Find where the given text appears and provide that cell's center as [x, y] coordinate. 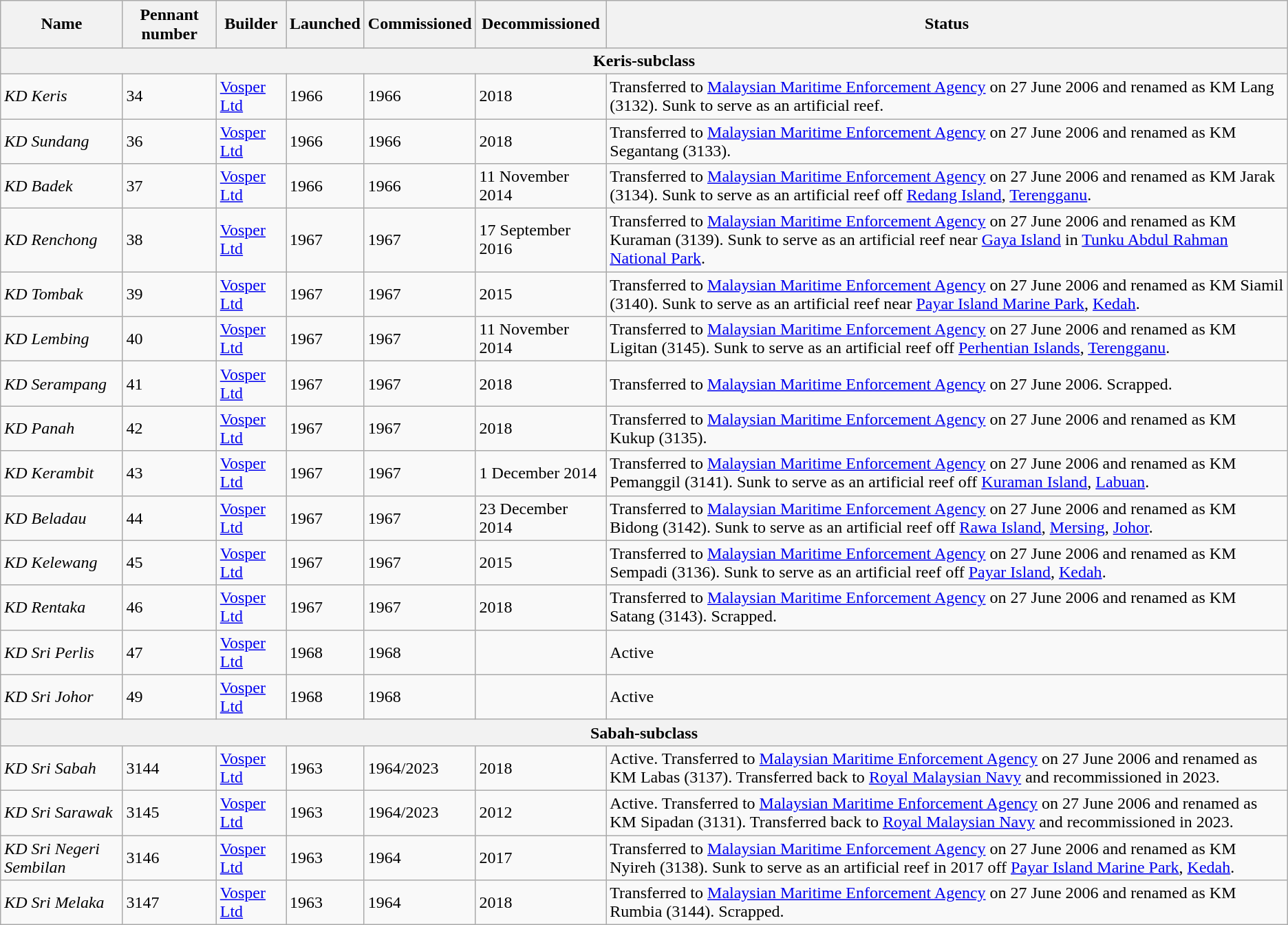
45 [169, 563]
34 [169, 96]
43 [169, 474]
KD Beladau [62, 518]
38 [169, 240]
KD Keris [62, 96]
KD Rentaka [62, 607]
2012 [541, 812]
KD Sundang [62, 140]
42 [169, 428]
Sabah-subclass [644, 732]
Transferred to Malaysian Maritime Enforcement Agency on 27 June 2006 and renamed as KM Kukup (3135). [947, 428]
Transferred to Malaysian Maritime Enforcement Agency on 27 June 2006 and renamed as KM Satang (3143). Scrapped. [947, 607]
46 [169, 607]
KD Sri Sarawak [62, 812]
Launched [325, 25]
KD Sri Negeri Sembilan [62, 858]
KD Sri Melaka [62, 903]
17 September 2016 [541, 240]
3146 [169, 858]
KD Sri Johor [62, 697]
Transferred to Malaysian Maritime Enforcement Agency on 27 June 2006 and renamed as KM Segantang (3133). [947, 140]
1 December 2014 [541, 474]
Pennant number [169, 25]
KD Sri Perlis [62, 652]
2017 [541, 858]
Decommissioned [541, 25]
KD Kerambit [62, 474]
Transferred to Malaysian Maritime Enforcement Agency on 27 June 2006 and renamed as KM Rumbia (3144). Scrapped. [947, 903]
3144 [169, 768]
Keris-subclass [644, 61]
23 December 2014 [541, 518]
36 [169, 140]
44 [169, 518]
KD Sri Sabah [62, 768]
Commissioned [420, 25]
Status [947, 25]
3147 [169, 903]
Transferred to Malaysian Maritime Enforcement Agency on 27 June 2006. Scrapped. [947, 384]
Transferred to Malaysian Maritime Enforcement Agency on 27 June 2006 and renamed as KM Lang (3132). Sunk to serve as an artificial reef. [947, 96]
40 [169, 339]
39 [169, 295]
KD Serampang [62, 384]
Builder [250, 25]
Name [62, 25]
47 [169, 652]
49 [169, 697]
3145 [169, 812]
41 [169, 384]
KD Badek [62, 186]
KD Panah [62, 428]
KD Lembing [62, 339]
KD Kelewang [62, 563]
KD Tombak [62, 295]
37 [169, 186]
KD Renchong [62, 240]
